Locate the cell with the specified text and output its [x, y] center coordinate. 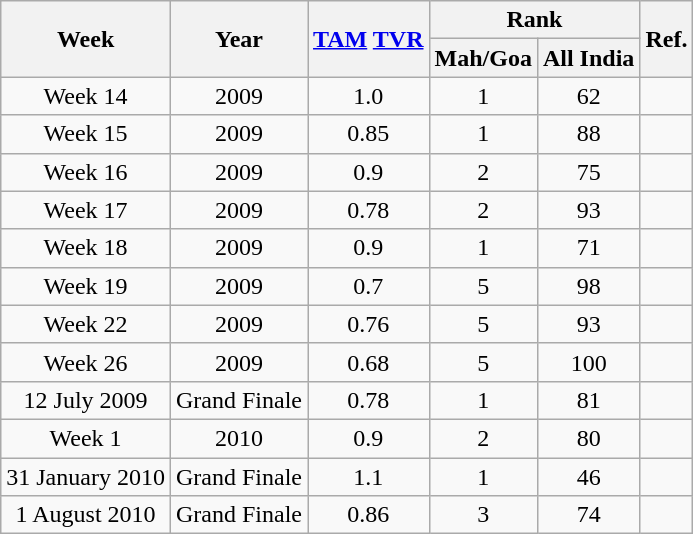
1.0 [369, 96]
0.7 [369, 286]
88 [588, 134]
12 July 2009 [86, 400]
Week 14 [86, 96]
All India [588, 58]
1 August 2010 [86, 515]
3 [483, 515]
31 January 2010 [86, 477]
2010 [238, 438]
Week 1 [86, 438]
0.76 [369, 324]
Ref. [666, 39]
0.86 [369, 515]
75 [588, 172]
80 [588, 438]
0.68 [369, 362]
Week [86, 39]
Week 17 [86, 210]
Week 18 [86, 248]
100 [588, 362]
98 [588, 286]
81 [588, 400]
Rank [534, 20]
Week 16 [86, 172]
1.1 [369, 477]
Week 22 [86, 324]
Year [238, 39]
62 [588, 96]
Week 26 [86, 362]
74 [588, 515]
Week 19 [86, 286]
46 [588, 477]
TAM TVR [369, 39]
71 [588, 248]
Mah/Goa [483, 58]
0.85 [369, 134]
Week 15 [86, 134]
